Provide the [X, Y] coordinate of the cell's center where the given text is located.  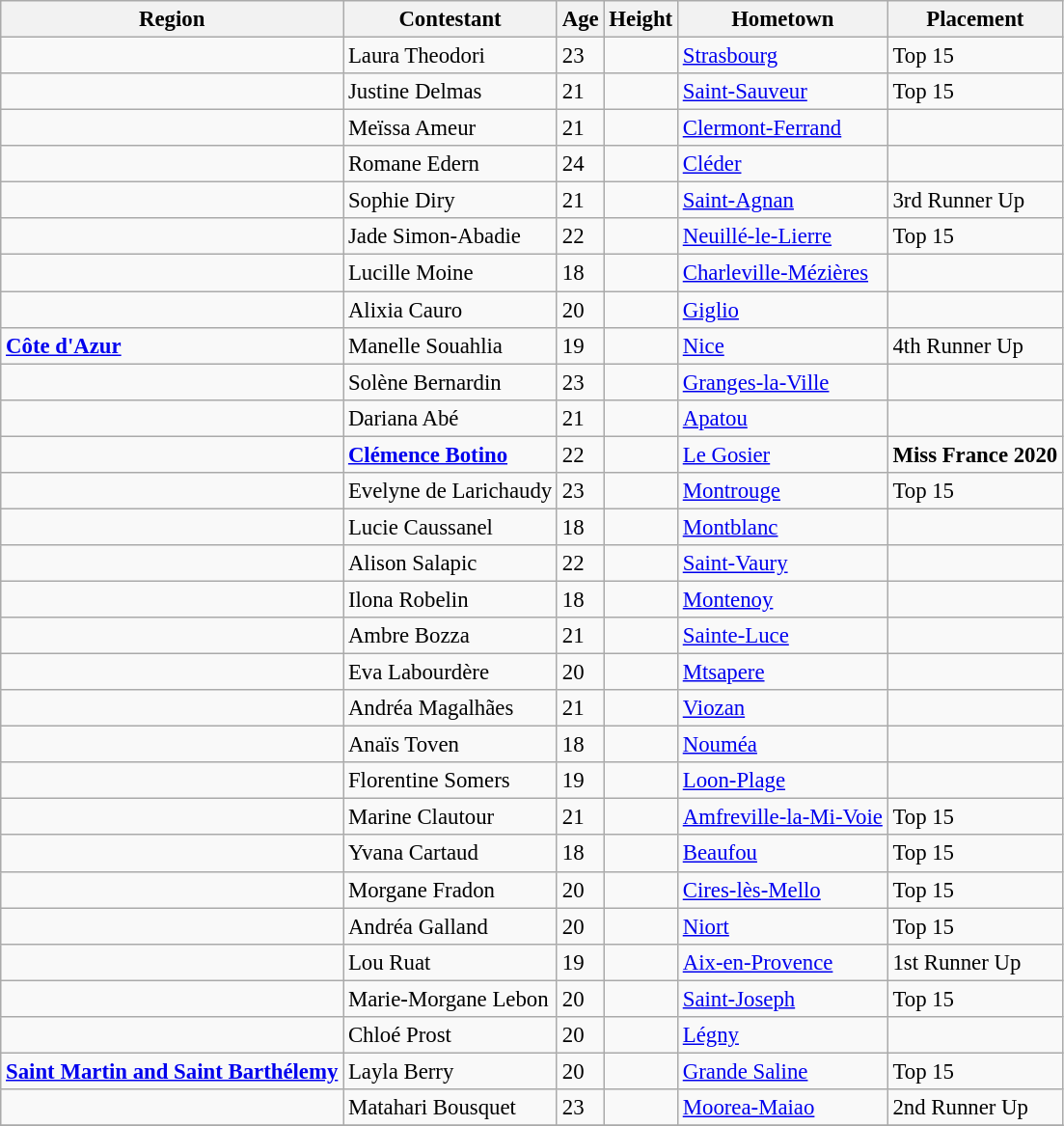
Manelle Souahlia [450, 345]
Clermont-Ferrand [782, 128]
4th Runner Up [974, 345]
Saint Martin and Saint Barthélemy [172, 1071]
Morgane Fradon [450, 890]
Amfreville-la-Mi-Voie [782, 817]
Marie-Morgane Lebon [450, 999]
Romane Edern [450, 164]
Mtsapere [782, 673]
Saint-Sauveur [782, 92]
Alison Salapic [450, 563]
24 [581, 164]
Granges-la-Ville [782, 382]
Aix-en-Provence [782, 962]
Yvana Cartaud [450, 854]
Sophie Diry [450, 201]
2nd Runner Up [974, 1108]
Lucie Caussanel [450, 527]
Côte d'Azur [172, 345]
Dariana Abé [450, 418]
Alixia Cauro [450, 310]
Lucille Moine [450, 273]
Le Gosier [782, 454]
Saint-Joseph [782, 999]
Andréa Magalhães [450, 708]
Florentine Somers [450, 781]
Cléder [782, 164]
Evelyne de Larichaudy [450, 491]
Marine Clautour [450, 817]
Montblanc [782, 527]
Meïssa Ameur [450, 128]
Charleville-Mézières [782, 273]
Andréa Galland [450, 926]
Layla Berry [450, 1071]
Hometown [782, 19]
Loon-Plage [782, 781]
Légny [782, 1035]
Montenoy [782, 599]
Contestant [450, 19]
Moorea-Maiao [782, 1108]
Saint-Vaury [782, 563]
1st Runner Up [974, 962]
Strasbourg [782, 56]
Neuillé-le-Lierre [782, 236]
Ilona Robelin [450, 599]
Apatou [782, 418]
Beaufou [782, 854]
Nouméa [782, 745]
Solène Bernardin [450, 382]
Ambre Bozza [450, 636]
Justine Delmas [450, 92]
Nice [782, 345]
Matahari Bousquet [450, 1108]
Clémence Botino [450, 454]
Giglio [782, 310]
Cires-lès-Mello [782, 890]
Grande Saline [782, 1071]
Laura Theodori [450, 56]
Viozan [782, 708]
Age [581, 19]
Height [641, 19]
Placement [974, 19]
Miss France 2020 [974, 454]
Saint-Agnan [782, 201]
Jade Simon-Abadie [450, 236]
Anaïs Toven [450, 745]
Niort [782, 926]
Sainte-Luce [782, 636]
3rd Runner Up [974, 201]
Region [172, 19]
Eva Labourdère [450, 673]
Chloé Prost [450, 1035]
Montrouge [782, 491]
Lou Ruat [450, 962]
